Search for the cell housing the specified text and yield its [x, y] center coordinate. 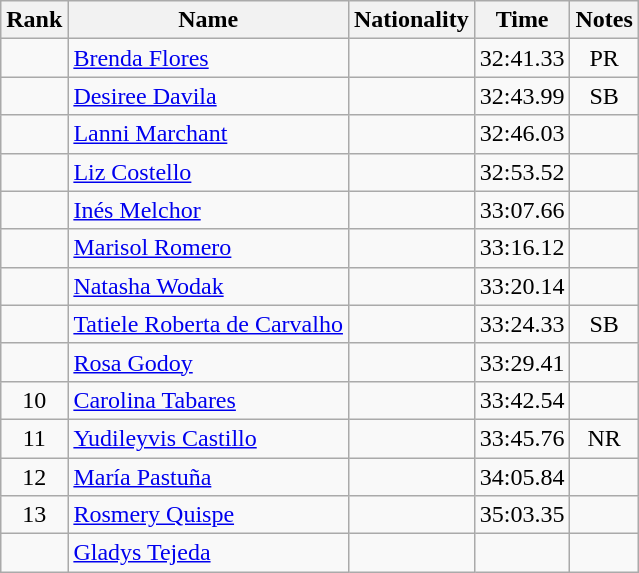
32:46.03 [522, 134]
33:16.12 [522, 248]
Marisol Romero [208, 248]
Name [208, 20]
Gladys Tejeda [208, 553]
13 [34, 515]
Nationality [411, 20]
32:43.99 [522, 96]
NR [604, 438]
Time [522, 20]
32:41.33 [522, 58]
33:29.41 [522, 362]
María Pastuña [208, 477]
Rosa Godoy [208, 362]
35:03.35 [522, 515]
Notes [604, 20]
32:53.52 [522, 172]
Yudileyvis Castillo [208, 438]
Brenda Flores [208, 58]
Liz Costello [208, 172]
10 [34, 400]
33:07.66 [522, 210]
33:42.54 [522, 400]
34:05.84 [522, 477]
Natasha Wodak [208, 286]
11 [34, 438]
Desiree Davila [208, 96]
Carolina Tabares [208, 400]
PR [604, 58]
33:20.14 [522, 286]
Rank [34, 20]
12 [34, 477]
33:24.33 [522, 324]
33:45.76 [522, 438]
Lanni Marchant [208, 134]
Inés Melchor [208, 210]
Tatiele Roberta de Carvalho [208, 324]
Rosmery Quispe [208, 515]
